Locate the cell with the specified text and output its [X, Y] center coordinate. 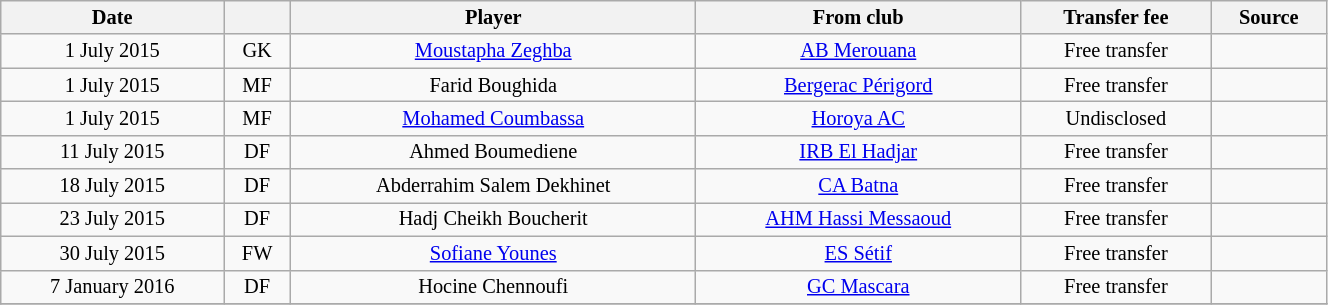
Farid Boughida [494, 85]
IRB El Hadjar [858, 152]
Date [112, 17]
ES Sétif [858, 253]
From club [858, 17]
GK [258, 51]
Source [1268, 17]
23 July 2015 [112, 219]
AHM Hassi Messaoud [858, 219]
Ahmed Boumediene [494, 152]
Player [494, 17]
Mohamed Coumbassa [494, 118]
Hocine Chennoufi [494, 287]
CA Batna [858, 186]
30 July 2015 [112, 253]
FW [258, 253]
Undisclosed [1116, 118]
GC Mascara [858, 287]
Transfer fee [1116, 17]
18 July 2015 [112, 186]
Bergerac Périgord [858, 85]
Moustapha Zeghba [494, 51]
AB Merouana [858, 51]
7 January 2016 [112, 287]
Abderrahim Salem Dekhinet [494, 186]
Hadj Cheikh Boucherit [494, 219]
11 July 2015 [112, 152]
Sofiane Younes [494, 253]
Horoya AC [858, 118]
